Return the (x, y) coordinate for the center point of the cell that contains the specified text.  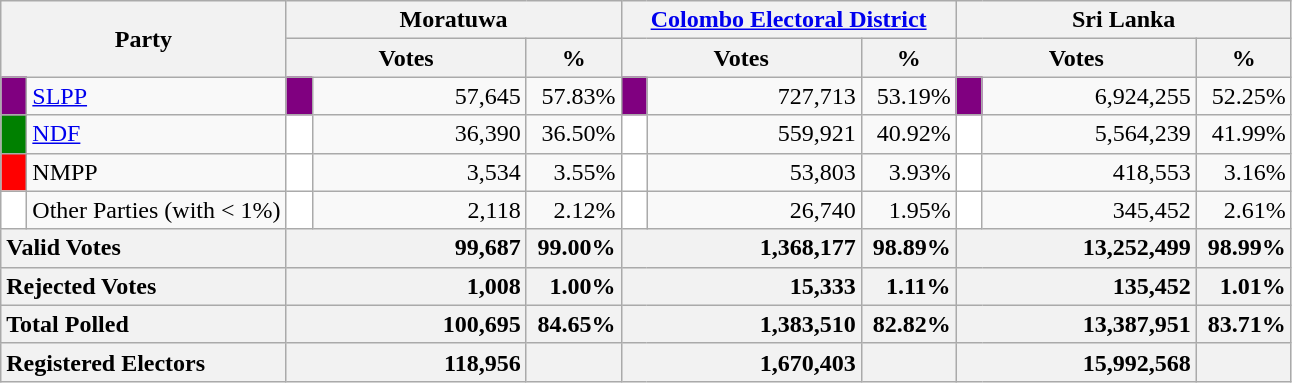
SLPP (156, 96)
1.11% (908, 286)
99,687 (406, 248)
Valid Votes (144, 248)
5,564,239 (1089, 134)
100,695 (406, 324)
Rejected Votes (144, 286)
1.95% (908, 210)
84.65% (574, 324)
Moratuwa (454, 20)
118,956 (406, 362)
15,992,568 (1076, 362)
Registered Electors (144, 362)
1.00% (574, 286)
2.61% (1244, 210)
1,368,177 (741, 248)
53,803 (754, 172)
3.16% (1244, 172)
3.55% (574, 172)
NMPP (156, 172)
13,252,499 (1076, 248)
26,740 (754, 210)
2,118 (419, 210)
36,390 (419, 134)
2.12% (574, 210)
82.82% (908, 324)
6,924,255 (1089, 96)
36.50% (574, 134)
83.71% (1244, 324)
98.99% (1244, 248)
41.99% (1244, 134)
98.89% (908, 248)
Party (144, 39)
13,387,951 (1076, 324)
1,008 (406, 286)
3.93% (908, 172)
57,645 (419, 96)
Colombo Electoral District (788, 20)
15,333 (741, 286)
Total Polled (144, 324)
Sri Lanka (1124, 20)
40.92% (908, 134)
135,452 (1076, 286)
NDF (156, 134)
53.19% (908, 96)
345,452 (1089, 210)
52.25% (1244, 96)
1.01% (1244, 286)
57.83% (574, 96)
418,553 (1089, 172)
1,383,510 (741, 324)
727,713 (754, 96)
559,921 (754, 134)
3,534 (419, 172)
Other Parties (with < 1%) (156, 210)
1,670,403 (741, 362)
99.00% (574, 248)
